Provide the [x, y] coordinate of the cell's center where the given text is located.  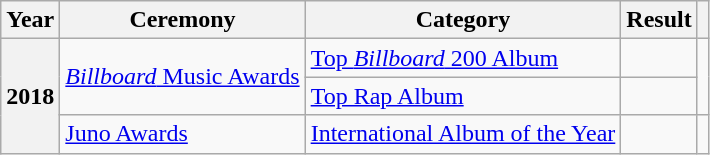
Top Billboard 200 Album [463, 58]
Category [463, 20]
Juno Awards [182, 134]
International Album of the Year [463, 134]
Ceremony [182, 20]
Billboard Music Awards [182, 77]
Top Rap Album [463, 96]
2018 [30, 96]
Result [659, 20]
Year [30, 20]
